For the text-containing cell, return its midpoint in [x, y] coordinate format. 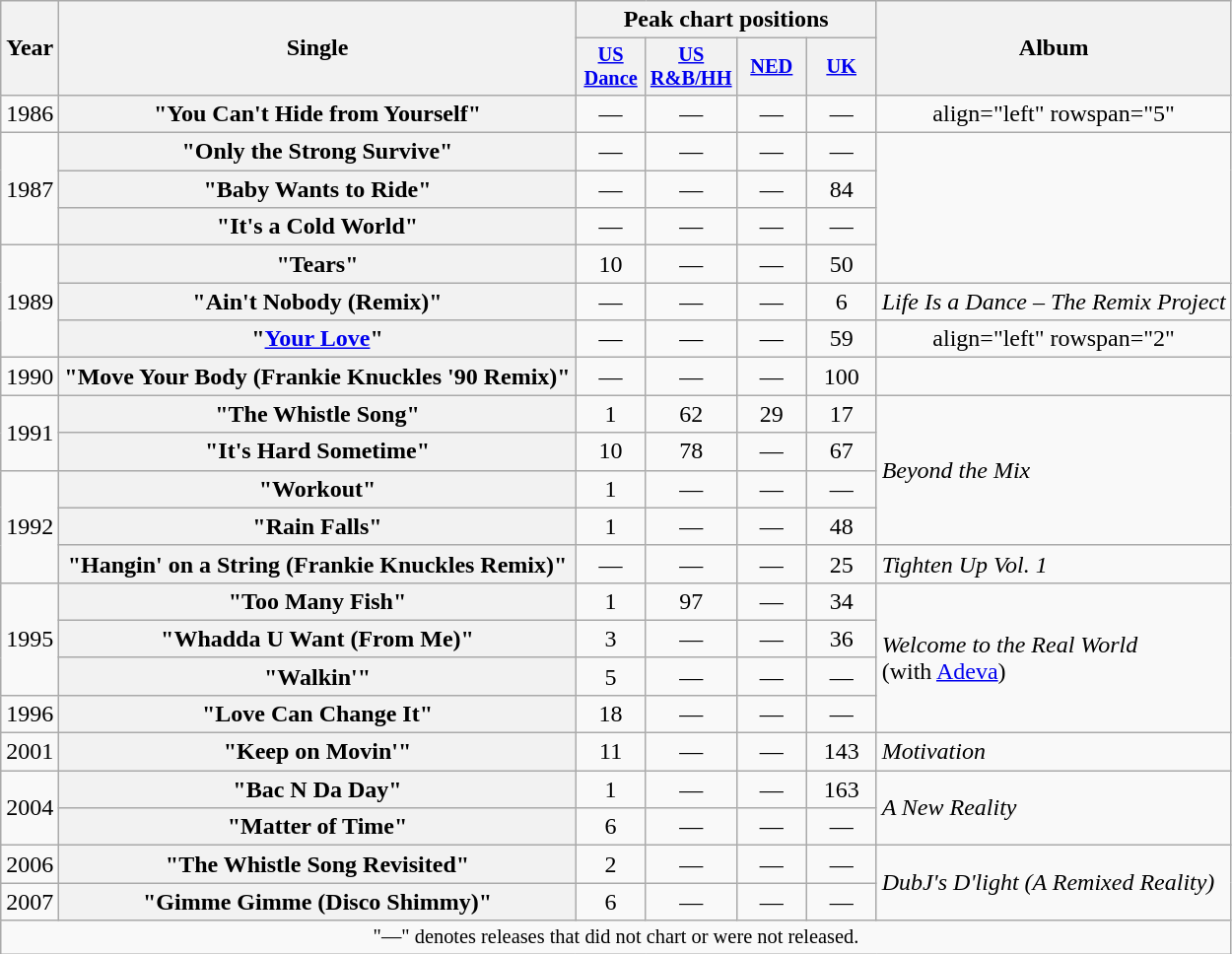
"Baby Wants to Ride" [317, 189]
Tighten Up Vol. 1 [1054, 564]
"Gimme Gimme (Disco Shimmy)" [317, 902]
2006 [30, 864]
"Bac N Da Day" [317, 789]
Year [30, 48]
163 [842, 789]
2001 [30, 752]
1996 [30, 714]
Welcome to the Real World(with Adeva) [1054, 657]
"Hangin' on a String (Frankie Knuckles Remix)" [317, 564]
UK [842, 67]
Life Is a Dance – The Remix Project [1054, 302]
A New Reality [1054, 808]
25 [842, 564]
"You Can't Hide from Yourself" [317, 113]
5 [611, 676]
2 [611, 864]
"Your Love" [317, 339]
1992 [30, 526]
2004 [30, 808]
"Rain Falls" [317, 526]
"Tears" [317, 264]
62 [691, 414]
1995 [30, 639]
"Workout" [317, 489]
1990 [30, 376]
67 [842, 451]
"It's Hard Sometime" [317, 451]
18 [611, 714]
Peak chart positions [725, 20]
"It's a Cold World" [317, 227]
"—" denotes releases that did not chart or were not released. [616, 937]
"Walkin'" [317, 676]
USR&B/HH [691, 67]
36 [842, 639]
97 [691, 601]
50 [842, 264]
59 [842, 339]
1986 [30, 113]
"Whadda U Want (From Me)" [317, 639]
84 [842, 189]
29 [771, 414]
17 [842, 414]
1987 [30, 189]
align="left" rowspan="5" [1054, 113]
NED [771, 67]
"The Whistle Song Revisited" [317, 864]
"Only the Strong Survive" [317, 152]
2007 [30, 902]
100 [842, 376]
34 [842, 601]
"Too Many Fish" [317, 601]
"Matter of Time" [317, 827]
align="left" rowspan="2" [1054, 339]
USDance [611, 67]
1989 [30, 302]
143 [842, 752]
78 [691, 451]
Beyond the Mix [1054, 470]
Motivation [1054, 752]
"Ain't Nobody (Remix)" [317, 302]
"Love Can Change It" [317, 714]
3 [611, 639]
48 [842, 526]
1991 [30, 433]
"Keep on Movin'" [317, 752]
DubJ's D'light (A Remixed Reality) [1054, 883]
Single [317, 48]
"The Whistle Song" [317, 414]
Album [1054, 48]
11 [611, 752]
"Move Your Body (Frankie Knuckles '90 Remix)" [317, 376]
